Return (X, Y) of the center of cell containing provided text 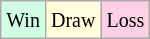
Draw (72, 20)
Loss (126, 20)
Win (24, 20)
